Pinpoint the cell where the given text exists, returning its [x, y] midpoint coordinate. 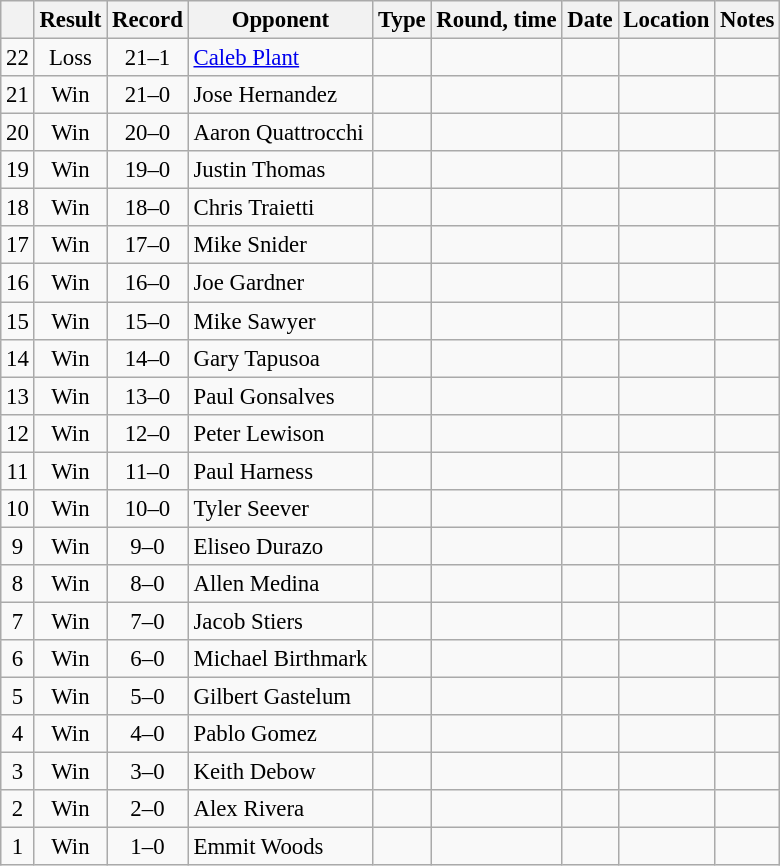
3–0 [148, 772]
3 [18, 772]
Jose Hernandez [280, 95]
2–0 [148, 809]
11 [18, 471]
7 [18, 621]
Result [70, 20]
6 [18, 659]
Pablo Gomez [280, 734]
Peter Lewison [280, 433]
14 [18, 358]
21 [18, 95]
12–0 [148, 433]
10–0 [148, 509]
10 [18, 509]
1 [18, 847]
5–0 [148, 697]
Mike Snider [280, 245]
13–0 [148, 396]
21–0 [148, 95]
6–0 [148, 659]
Loss [70, 58]
17 [18, 245]
Emmit Woods [280, 847]
Alex Rivera [280, 809]
Paul Harness [280, 471]
Gary Tapusoa [280, 358]
Tyler Seever [280, 509]
17–0 [148, 245]
Notes [748, 20]
5 [18, 697]
2 [18, 809]
Gilbert Gastelum [280, 697]
Keith Debow [280, 772]
Location [666, 20]
Justin Thomas [280, 170]
Type [402, 20]
Paul Gonsalves [280, 396]
14–0 [148, 358]
Record [148, 20]
Mike Sawyer [280, 321]
15–0 [148, 321]
8–0 [148, 584]
Caleb Plant [280, 58]
7–0 [148, 621]
Chris Traietti [280, 208]
21–1 [148, 58]
19 [18, 170]
22 [18, 58]
Aaron Quattrocchi [280, 133]
8 [18, 584]
Date [590, 20]
Michael Birthmark [280, 659]
4–0 [148, 734]
11–0 [148, 471]
Opponent [280, 20]
Allen Medina [280, 584]
9 [18, 546]
4 [18, 734]
12 [18, 433]
16–0 [148, 283]
1–0 [148, 847]
16 [18, 283]
19–0 [148, 170]
Jacob Stiers [280, 621]
9–0 [148, 546]
18 [18, 208]
Eliseo Durazo [280, 546]
Joe Gardner [280, 283]
18–0 [148, 208]
13 [18, 396]
20–0 [148, 133]
15 [18, 321]
Round, time [496, 20]
20 [18, 133]
